Extract the (X, Y) coordinate from the center of the cell holding the provided text.  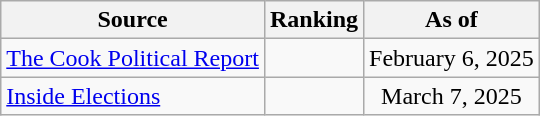
As of (452, 20)
March 7, 2025 (452, 96)
Source (133, 20)
Ranking (314, 20)
February 6, 2025 (452, 58)
The Cook Political Report (133, 58)
Inside Elections (133, 96)
